Locate the cell with the specified text and output its (x, y) center coordinate. 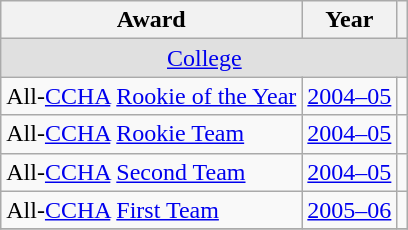
All-CCHA Second Team (152, 172)
All-CCHA First Team (152, 210)
All-CCHA Rookie Team (152, 134)
2005–06 (350, 210)
Year (350, 20)
Award (152, 20)
All-CCHA Rookie of the Year (152, 96)
College (204, 58)
